Determine the (x, y) coordinate at the center of the cell enclosing the given text.  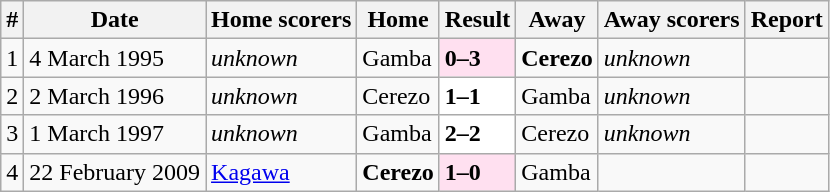
# (12, 20)
2 (12, 96)
22 February 2009 (115, 172)
Date (115, 20)
Report (786, 20)
Home scorers (282, 20)
1–1 (477, 96)
1 (12, 58)
Home (398, 20)
0–3 (477, 58)
Away scorers (672, 20)
4 March 1995 (115, 58)
2–2 (477, 134)
2 March 1996 (115, 96)
3 (12, 134)
Kagawa (282, 172)
1 March 1997 (115, 134)
Result (477, 20)
Away (558, 20)
4 (12, 172)
1–0 (477, 172)
